For the text-containing cell, return its midpoint in [x, y] coordinate format. 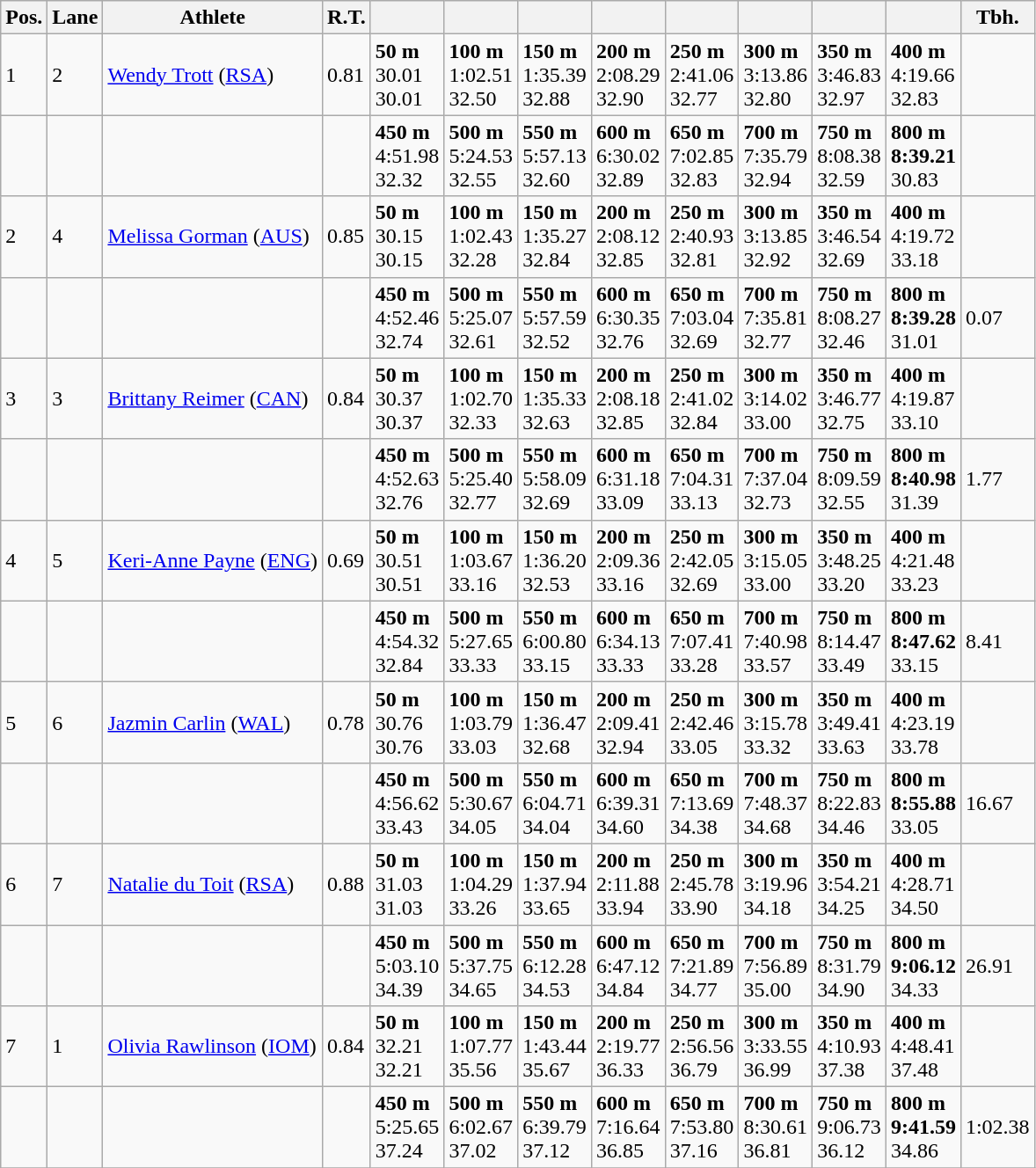
650 m7:13.6934.38 [702, 803]
700 m7:56.8935.00 [776, 966]
250 m2:45.7833.90 [702, 884]
450 m4:54.3232.84 [407, 641]
550 m6:12.2834.53 [555, 966]
800 m8:39.2831.01 [923, 318]
800 m8:55.8833.05 [923, 803]
800 m8:40.9831.39 [923, 479]
100 m1:02.4332.28 [481, 237]
700 m7:37.0432.73 [776, 479]
0.07 [997, 318]
800 m8:39.2130.83 [923, 156]
200 m2:09.4132.94 [628, 722]
100 m1:03.7933.03 [481, 722]
0.88 [347, 884]
50 m31.0331.03 [407, 884]
750 m8:08.3832.59 [850, 156]
Tbh. [997, 18]
100 m1:07.7735.56 [481, 1047]
100 m1:02.5132.50 [481, 75]
400 m4:19.8733.10 [923, 398]
250 m2:41.0232.84 [702, 398]
16.67 [997, 803]
250 m2:40.9332.81 [702, 237]
800 m9:41.5934.86 [923, 1128]
450 m4:56.6233.43 [407, 803]
750 m8:31.7934.90 [850, 966]
600 m6:47.1234.84 [628, 966]
300 m3:19.9634.18 [776, 884]
550 m6:04.7134.04 [555, 803]
100 m1:02.7032.33 [481, 398]
800 m9:06.1234.33 [923, 966]
50 m30.1530.15 [407, 237]
500 m5:27.6533.33 [481, 641]
50 m32.2132.21 [407, 1047]
150 m1:35.3932.88 [555, 75]
400 m4:19.7233.18 [923, 237]
350 m3:46.5432.69 [850, 237]
650 m7:21.8934.77 [702, 966]
350 m3:46.8332.97 [850, 75]
150 m1:35.2732.84 [555, 237]
1.77 [997, 479]
300 m3:13.8532.92 [776, 237]
500 m5:25.0732.61 [481, 318]
700 m7:35.7932.94 [776, 156]
700 m8:30.6136.81 [776, 1128]
350 m3:49.4133.63 [850, 722]
0.78 [347, 722]
450 m5:03.1034.39 [407, 966]
Lane [76, 18]
450 m4:52.6332.76 [407, 479]
700 m7:35.8132.77 [776, 318]
100 m1:04.2933.26 [481, 884]
600 m6:34.1333.33 [628, 641]
400 m4:23.1933.78 [923, 722]
500 m5:37.7534.65 [481, 966]
600 m7:16.6436.85 [628, 1128]
650 m7:07.4133.28 [702, 641]
50 m30.5130.51 [407, 560]
400 m4:48.4137.48 [923, 1047]
Athlete [213, 18]
300 m3:15.7833.32 [776, 722]
300 m3:13.8632.80 [776, 75]
300 m3:14.0233.00 [776, 398]
300 m3:15.0533.00 [776, 560]
26.91 [997, 966]
150 m1:35.3332.63 [555, 398]
250 m2:42.4633.05 [702, 722]
500 m5:25.4032.77 [481, 479]
Pos. [25, 18]
550 m5:57.5932.52 [555, 318]
550 m5:57.1332.60 [555, 156]
450 m4:52.4632.74 [407, 318]
450 m5:25.6537.24 [407, 1128]
Melissa Gorman (AUS) [213, 237]
400 m4:28.7134.50 [923, 884]
0.69 [347, 560]
650 m7:53.8037.16 [702, 1128]
500 m5:30.6734.05 [481, 803]
750 m8:14.4733.49 [850, 641]
Jazmin Carlin (WAL) [213, 722]
550 m5:58.0932.69 [555, 479]
150 m1:43.4435.67 [555, 1047]
50 m30.3730.37 [407, 398]
250 m2:56.5636.79 [702, 1047]
Brittany Reimer (CAN) [213, 398]
500 m5:24.5332.55 [481, 156]
650 m7:03.0432.69 [702, 318]
200 m2:11.8833.94 [628, 884]
550 m6:00.8033.15 [555, 641]
600 m6:30.0232.89 [628, 156]
200 m2:08.2932.90 [628, 75]
100 m1:03.6733.16 [481, 560]
450 m4:51.9832.32 [407, 156]
750 m8:09.5932.55 [850, 479]
Natalie du Toit (RSA) [213, 884]
600 m6:31.1833.09 [628, 479]
150 m1:36.4732.68 [555, 722]
500 m6:02.6737.02 [481, 1128]
1:02.38 [997, 1128]
150 m1:36.2032.53 [555, 560]
350 m4:10.9337.38 [850, 1047]
650 m7:02.8532.83 [702, 156]
250 m2:42.0532.69 [702, 560]
Wendy Trott (RSA) [213, 75]
650 m7:04.3133.13 [702, 479]
750 m9:06.7336.12 [850, 1128]
150 m1:37.9433.65 [555, 884]
8.41 [997, 641]
350 m3:46.7732.75 [850, 398]
0.85 [347, 237]
750 m8:08.2732.46 [850, 318]
R.T. [347, 18]
400 m4:19.6632.83 [923, 75]
200 m2:09.3633.16 [628, 560]
300 m3:33.5536.99 [776, 1047]
50 m30.7630.76 [407, 722]
Olivia Rawlinson (IOM) [213, 1047]
Keri-Anne Payne (ENG) [213, 560]
50 m30.0130.01 [407, 75]
700 m7:48.3734.68 [776, 803]
600 m6:39.3134.60 [628, 803]
400 m4:21.4833.23 [923, 560]
200 m2:08.1232.85 [628, 237]
550 m6:39.7937.12 [555, 1128]
700 m7:40.9833.57 [776, 641]
200 m2:19.7736.33 [628, 1047]
600 m6:30.3532.76 [628, 318]
350 m3:48.2533.20 [850, 560]
350 m3:54.2134.25 [850, 884]
800 m8:47.6233.15 [923, 641]
0.81 [347, 75]
750 m8:22.8334.46 [850, 803]
200 m2:08.1832.85 [628, 398]
250 m2:41.0632.77 [702, 75]
